Scan for the cell matching the given text and deliver its [X, Y] coordinate at center. 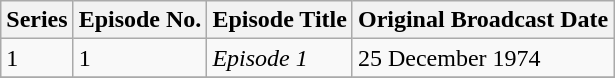
Episode 1 [280, 58]
Episode No. [140, 20]
Series [37, 20]
25 December 1974 [482, 58]
Episode Title [280, 20]
Original Broadcast Date [482, 20]
